For the text-containing cell, return its midpoint in [x, y] coordinate format. 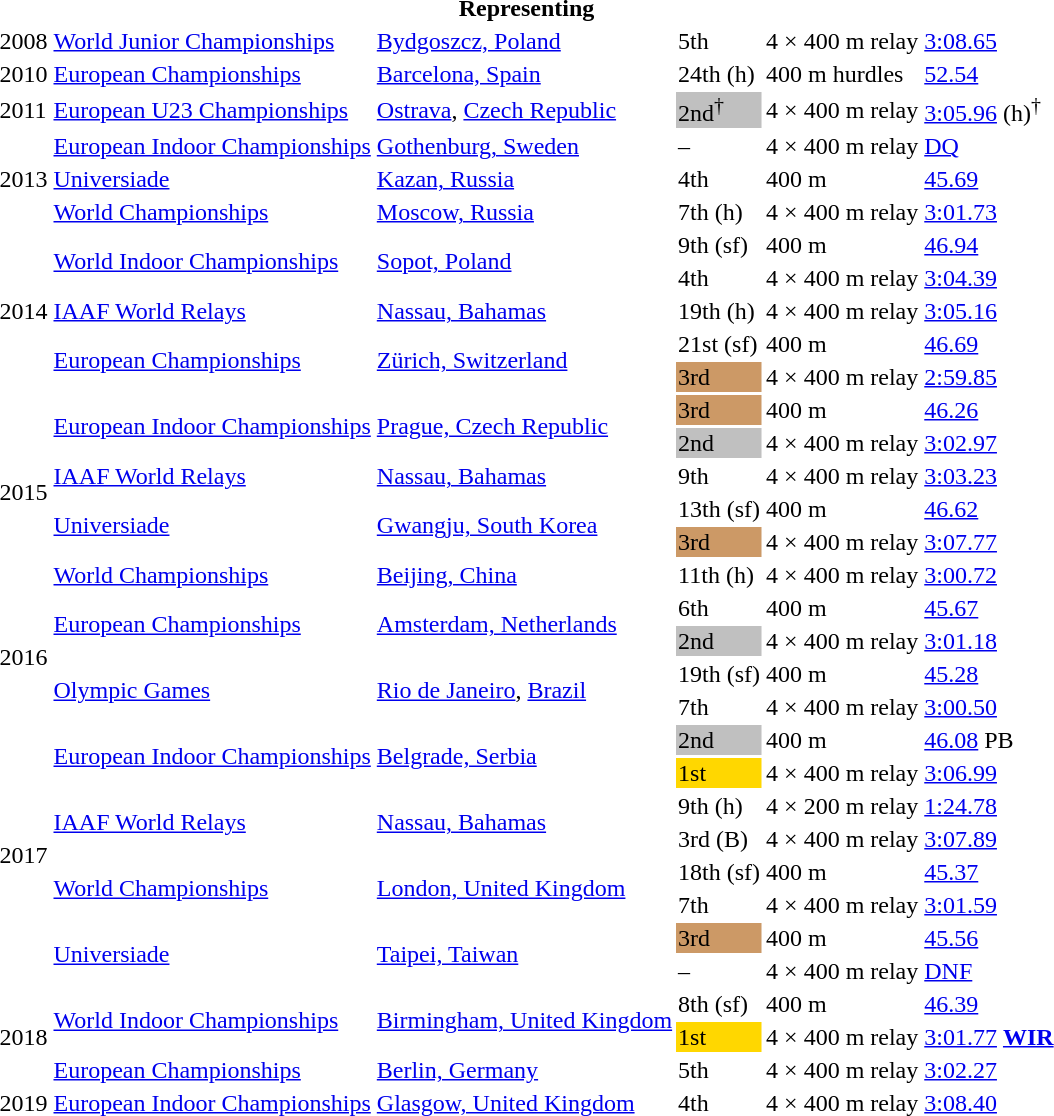
6th [720, 608]
European U23 Championships [212, 110]
Belgrade, Serbia [524, 756]
19th (sf) [720, 674]
21st (sf) [720, 344]
Olympic Games [212, 690]
13th (sf) [720, 509]
11th (h) [720, 575]
Kazan, Russia [524, 179]
Ostrava, Czech Republic [524, 110]
Moscow, Russia [524, 212]
18th (sf) [720, 872]
Gothenburg, Sweden [524, 146]
Beijing, China [524, 575]
Gwangju, South Korea [524, 526]
24th (h) [720, 74]
Amsterdam, Netherlands [524, 624]
Sopot, Poland [524, 262]
8th (sf) [720, 1004]
9th (h) [720, 806]
19th (h) [720, 311]
3rd (B) [720, 839]
Birmingham, United Kingdom [524, 1020]
7th (h) [720, 212]
Taipei, Taiwan [524, 954]
400 m hurdles [842, 74]
Barcelona, Spain [524, 74]
Berlin, Germany [524, 1070]
Prague, Czech Republic [524, 426]
2nd† [720, 110]
9th (sf) [720, 245]
4 × 200 m relay [842, 806]
London, United Kingdom [524, 888]
Zürich, Switzerland [524, 360]
World Junior Championships [212, 41]
9th [720, 476]
Bydgoszcz, Poland [524, 41]
Rio de Janeiro, Brazil [524, 690]
